Extract the (x, y) coordinate from the center of the cell holding the provided text.  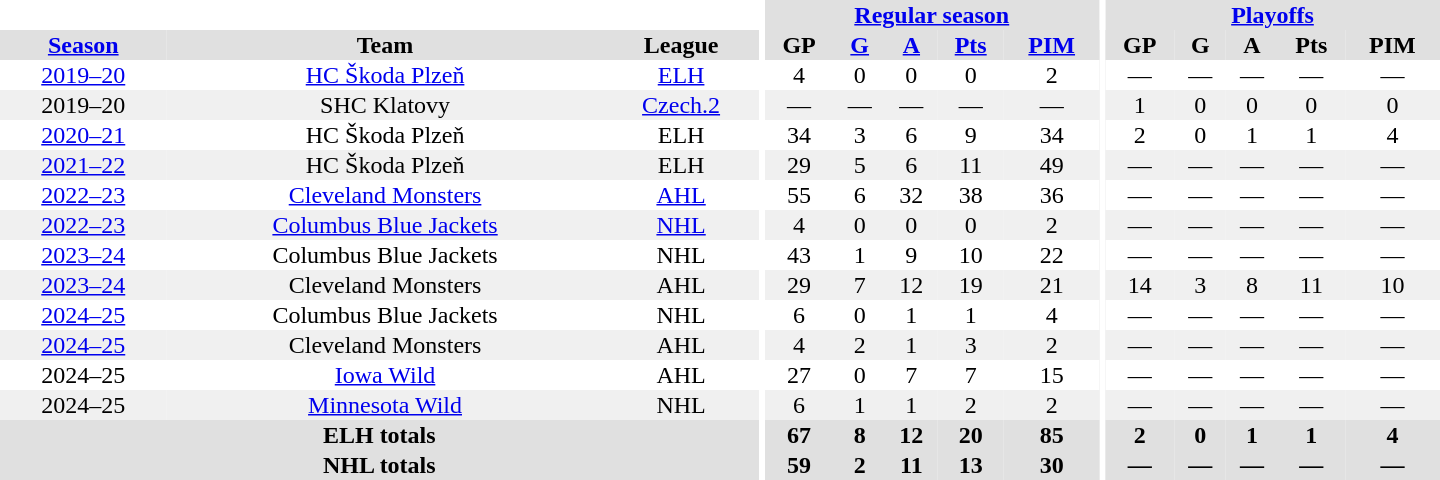
27 (799, 375)
Iowa Wild (386, 375)
Team (386, 45)
49 (1052, 165)
Season (84, 45)
85 (1052, 435)
59 (799, 465)
SHC Klatovy (386, 105)
2021–22 (84, 165)
67 (799, 435)
43 (799, 255)
30 (1052, 465)
20 (970, 435)
38 (970, 195)
2020–21 (84, 135)
Regular season (932, 15)
Minnesota Wild (386, 405)
19 (970, 285)
22 (1052, 255)
NHL totals (380, 465)
36 (1052, 195)
Playoffs (1272, 15)
13 (970, 465)
League (682, 45)
21 (1052, 285)
14 (1140, 285)
32 (912, 195)
Czech.2 (682, 105)
ELH totals (380, 435)
55 (799, 195)
15 (1052, 375)
5 (860, 165)
